Search for the cell housing the specified text and yield its [x, y] center coordinate. 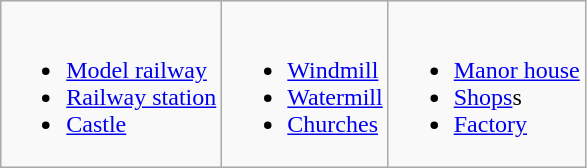
Model railwayRailway stationCastle [112, 84]
WindmillWatermillChurches [305, 84]
Manor houseShopssFactory [486, 84]
